Find where the given text appears and provide that cell's center as (x, y) coordinate. 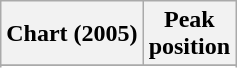
Peakposition (189, 34)
Chart (2005) (72, 34)
